Pinpoint the cell where the given text exists, returning its [x, y] midpoint coordinate. 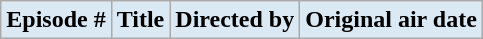
Title [140, 20]
Directed by [235, 20]
Episode # [56, 20]
Original air date [392, 20]
